Provide the (x, y) coordinate of the cell's center where the given text is located.  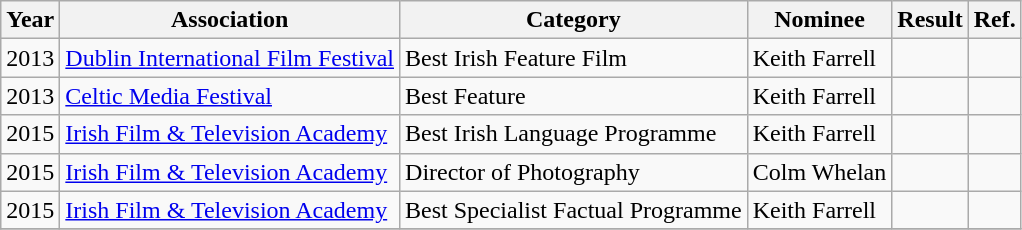
Best Feature (574, 96)
Best Irish Feature Film (574, 58)
Best Specialist Factual Programme (574, 210)
Best Irish Language Programme (574, 134)
Celtic Media Festival (230, 96)
Result (930, 20)
Category (574, 20)
Nominee (820, 20)
Ref. (994, 20)
Dublin International Film Festival (230, 58)
Director of Photography (574, 172)
Colm Whelan (820, 172)
Year (30, 20)
Association (230, 20)
